Identify which cell holds the provided text, then report its (x, y) central coordinate. 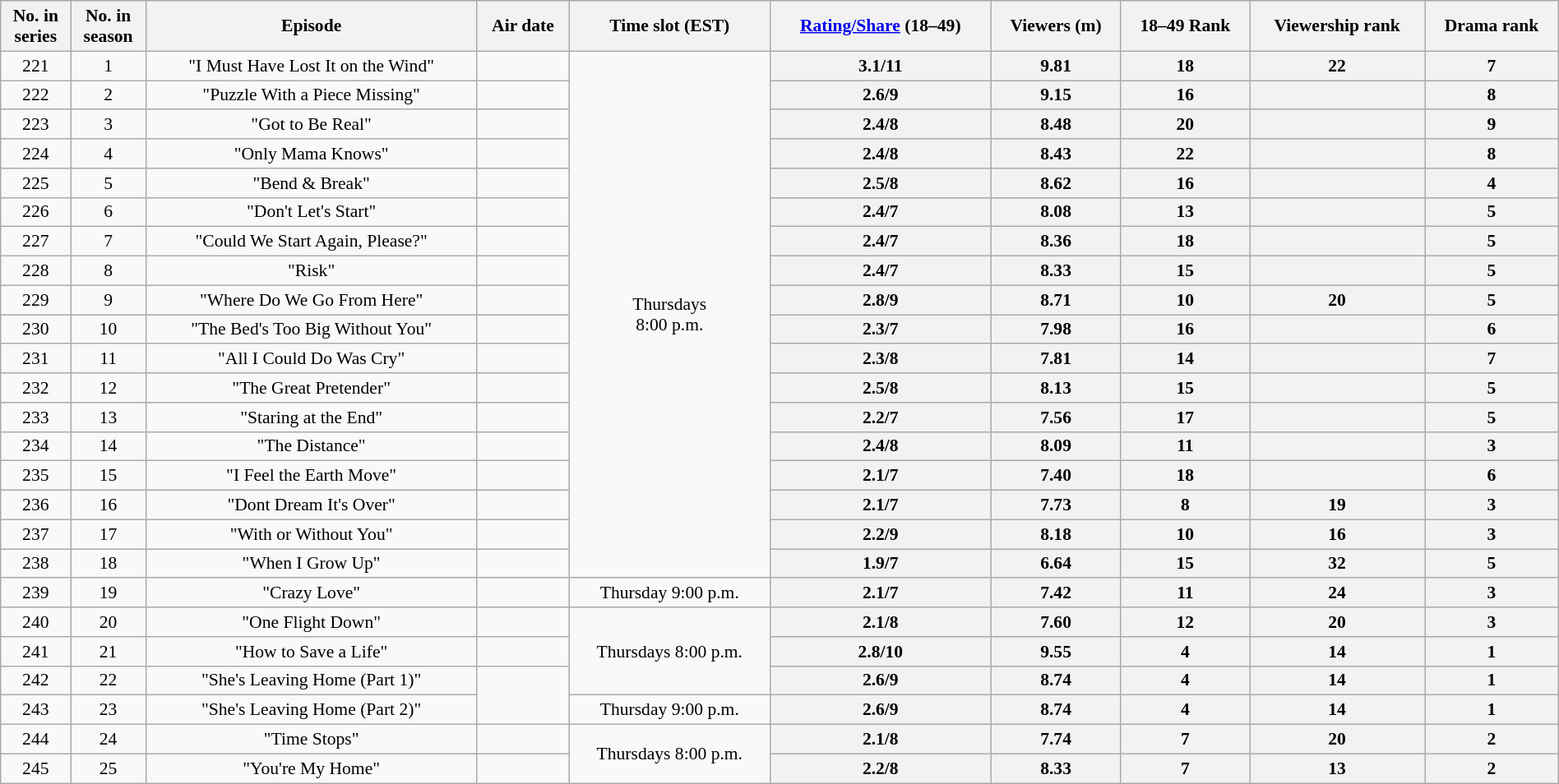
"She's Leaving Home (Part 2)" (311, 710)
225 (36, 183)
235 (36, 476)
242 (36, 680)
"All I Could Do Was Cry" (311, 359)
"Staring at the End" (311, 417)
Drama rank (1492, 26)
7.40 (1056, 476)
8.43 (1056, 154)
237 (36, 534)
"Crazy Love" (311, 593)
"The Great Pretender" (311, 388)
"Got to Be Real" (311, 125)
18–49 Rank (1185, 26)
239 (36, 593)
"Puzzle With a Piece Missing" (311, 95)
244 (36, 740)
236 (36, 505)
8.09 (1056, 446)
"You're My Home" (311, 768)
243 (36, 710)
223 (36, 125)
"I Must Have Lost It on the Wind" (311, 66)
234 (36, 446)
9.81 (1056, 66)
232 (36, 388)
"I Feel the Earth Move" (311, 476)
8.08 (1056, 212)
233 (36, 417)
8.48 (1056, 125)
"Bend & Break" (311, 183)
"She's Leaving Home (Part 1)" (311, 680)
230 (36, 330)
"Could We Start Again, Please?" (311, 242)
32 (1337, 564)
2.3/8 (881, 359)
"Where Do We Go From Here" (311, 300)
"The Bed's Too Big Without You" (311, 330)
226 (36, 212)
"One Flight Down" (311, 622)
8.36 (1056, 242)
23 (109, 710)
"Only Mama Knows" (311, 154)
21 (109, 652)
"Risk" (311, 271)
7.81 (1056, 359)
Air date (523, 26)
2.2/8 (881, 768)
Viewers (m) (1056, 26)
"Time Stops" (311, 740)
7.73 (1056, 505)
2.8/10 (881, 652)
Thursdays8:00 p.m. (669, 314)
"With or Without You" (311, 534)
25 (109, 768)
222 (36, 95)
238 (36, 564)
7.60 (1056, 622)
1.9/7 (881, 564)
221 (36, 66)
2.8/9 (881, 300)
245 (36, 768)
3.1/11 (881, 66)
Rating/Share (18–49) (881, 26)
2.3/7 (881, 330)
229 (36, 300)
8.71 (1056, 300)
227 (36, 242)
8.13 (1056, 388)
8.62 (1056, 183)
224 (36, 154)
"The Distance" (311, 446)
"When I Grow Up" (311, 564)
"How to Save a Life" (311, 652)
Episode (311, 26)
"Dont Dream It's Over" (311, 505)
2.2/7 (881, 417)
7.74 (1056, 740)
6.64 (1056, 564)
Viewership rank (1337, 26)
7.42 (1056, 593)
8.18 (1056, 534)
"Don't Let's Start" (311, 212)
2.2/9 (881, 534)
240 (36, 622)
9.15 (1056, 95)
No. inseries (36, 26)
9.55 (1056, 652)
231 (36, 359)
7.98 (1056, 330)
228 (36, 271)
No. inseason (109, 26)
7.56 (1056, 417)
241 (36, 652)
Time slot (EST) (669, 26)
